Return [x, y] of the center of cell containing provided text 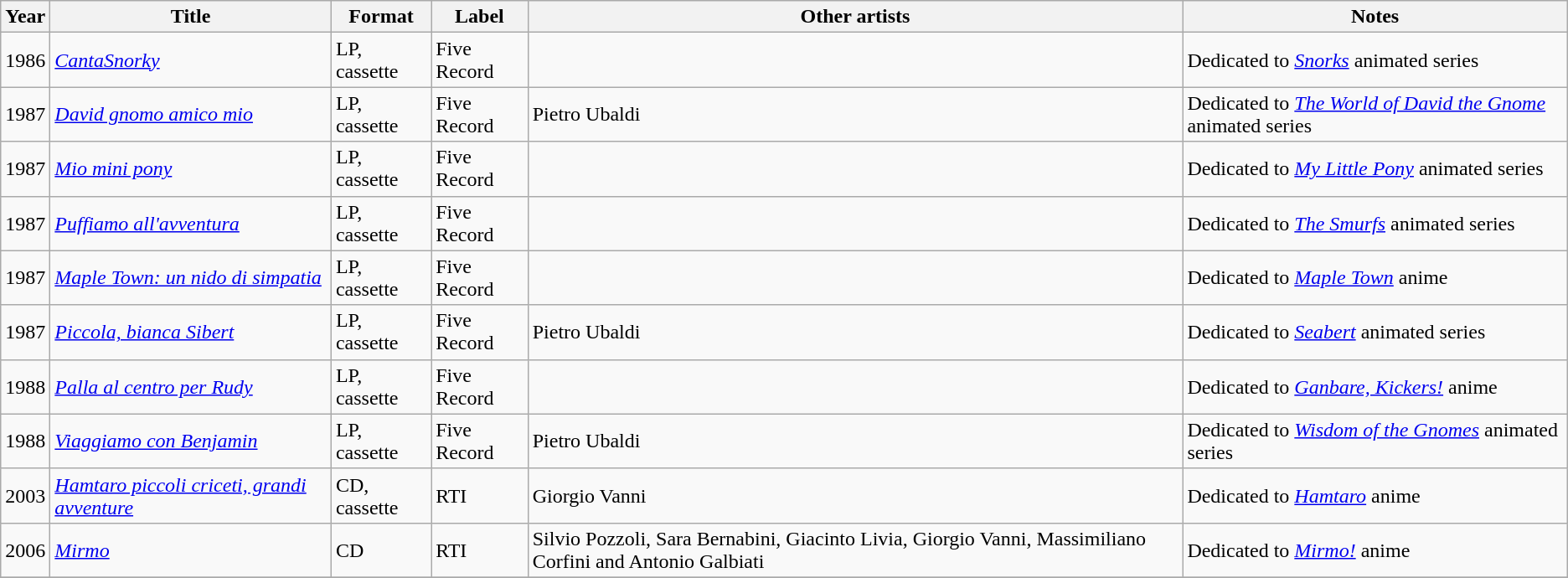
Mio mini pony [191, 169]
Dedicated to Seabert animated series [1375, 332]
Title [191, 17]
Dedicated to Wisdom of the Gnomes animated series [1375, 441]
CD, cassette [380, 496]
2006 [25, 550]
Label [480, 17]
David gnomo amico mio [191, 114]
Viaggiamo con Benjamin [191, 441]
Dedicated to The Smurfs animated series [1375, 223]
Puffiamo all'avventura [191, 223]
Dedicated to Hamtaro anime [1375, 496]
Dedicated to Mirmo! anime [1375, 550]
Other artists [855, 17]
Dedicated to Maple Town anime [1375, 278]
Maple Town: un nido di simpatia [191, 278]
Year [25, 17]
Dedicated to The World of David the Gnome animated series [1375, 114]
Mirmo [191, 550]
Dedicated to Ganbare, Kickers! anime [1375, 387]
Palla al centro per Rudy [191, 387]
Giorgio Vanni [855, 496]
2003 [25, 496]
Notes [1375, 17]
Format [380, 17]
CantaSnorky [191, 60]
1986 [25, 60]
Piccola, bianca Sibert [191, 332]
Silvio Pozzoli, Sara Bernabini, Giacinto Livia, Giorgio Vanni, Massimiliano Corfini and Antonio Galbiati [855, 550]
CD [380, 550]
Dedicated to Snorks animated series [1375, 60]
Hamtaro piccoli criceti, grandi avventure [191, 496]
Dedicated to My Little Pony animated series [1375, 169]
